Find where the given text appears and provide that cell's center as (X, Y) coordinate. 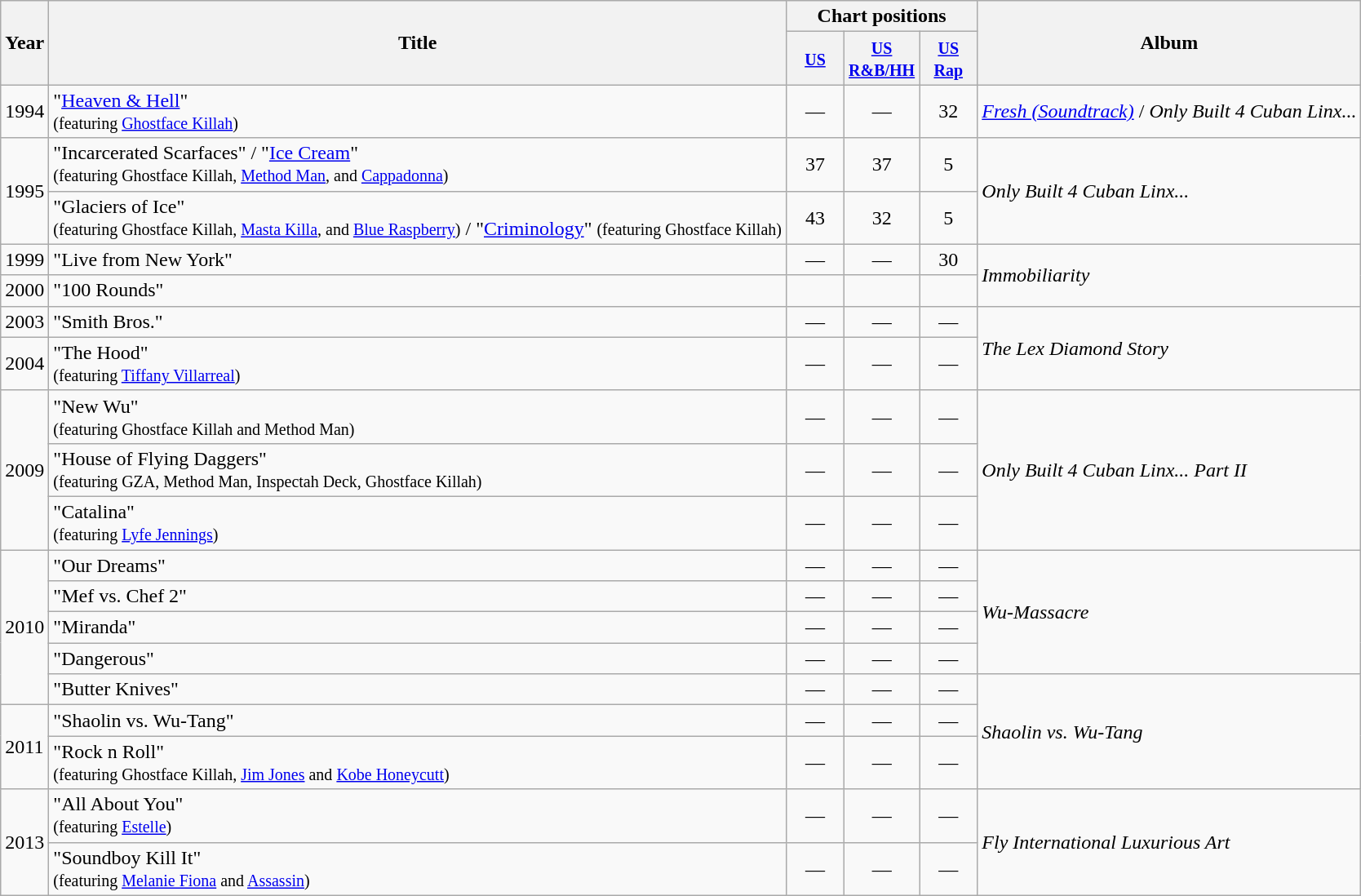
Title (418, 42)
Album (1169, 42)
30 (948, 259)
"Heaven & Hell"(featuring Ghostface Killah) (418, 111)
"Our Dreams" (418, 566)
2004 (24, 364)
1994 (24, 111)
US (814, 59)
2003 (24, 322)
"New Wu"(featuring Ghostface Killah and Method Man) (418, 416)
Chart positions (881, 16)
"All About You"(featuring Estelle) (418, 816)
Fresh (Soundtrack) / Only Built 4 Cuban Linx... (1169, 111)
2000 (24, 291)
"Live from New York" (418, 259)
USR&B/HH (882, 59)
1995 (24, 191)
"House of Flying Daggers"(featuring GZA, Method Man, Inspectah Deck, Ghostface Killah) (418, 470)
"Incarcerated Scarfaces" / "Ice Cream"(featuring Ghostface Killah, Method Man, and Cappadonna) (418, 165)
"Shaolin vs. Wu-Tang" (418, 721)
Year (24, 42)
43 (814, 217)
2013 (24, 842)
2009 (24, 470)
1999 (24, 259)
The Lex Diamond Story (1169, 348)
Wu-Massacre (1169, 612)
USRap (948, 59)
"Dangerous" (418, 659)
"Catalina"(featuring Lyfe Jennings) (418, 522)
"Butter Knives" (418, 690)
Immobiliarity (1169, 275)
2010 (24, 628)
"Mef vs. Chef 2" (418, 597)
2011 (24, 747)
Only Built 4 Cuban Linx... (1169, 191)
"100 Rounds" (418, 291)
"Smith Bros." (418, 322)
"The Hood"(featuring Tiffany Villarreal) (418, 364)
"Glaciers of Ice"(featuring Ghostface Killah, Masta Killa, and Blue Raspberry) / "Criminology" (featuring Ghostface Killah) (418, 217)
Only Built 4 Cuban Linx... Part II (1169, 470)
"Soundboy Kill It"(featuring Melanie Fiona and Assassin) (418, 868)
Shaolin vs. Wu-Tang (1169, 731)
"Miranda" (418, 628)
"Rock n Roll"(featuring Ghostface Killah, Jim Jones and Kobe Honeycutt) (418, 762)
Fly International Luxurious Art (1169, 842)
